Extract the [x, y] coordinate from the center of the cell holding the provided text.  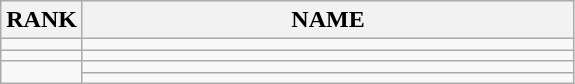
NAME [328, 20]
RANK [42, 20]
